Identify which cell holds the provided text, then report its (X, Y) central coordinate. 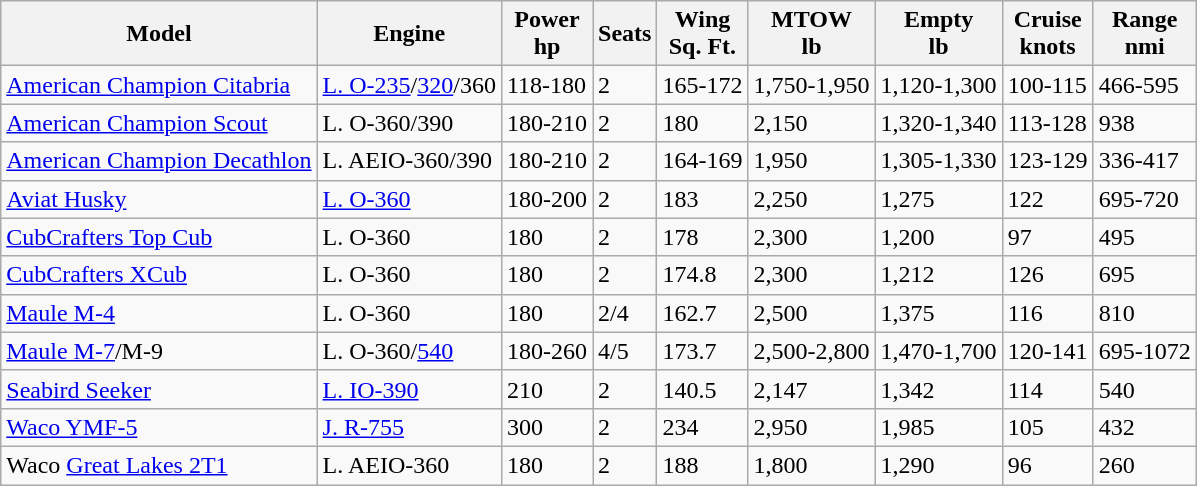
American Champion Scout (159, 123)
American Champion Citabria (159, 85)
162.7 (702, 313)
336-417 (1144, 161)
140.5 (702, 389)
540 (1144, 389)
1,275 (938, 199)
180-200 (546, 199)
1,200 (938, 237)
113-128 (1048, 123)
97 (1048, 237)
2,500 (812, 313)
695-720 (1144, 199)
260 (1144, 465)
300 (546, 427)
183 (702, 199)
495 (1144, 237)
180-260 (546, 351)
Emptylb (938, 34)
188 (702, 465)
118-180 (546, 85)
116 (1048, 313)
174.8 (702, 275)
1,950 (812, 161)
1,212 (938, 275)
Waco YMF-5 (159, 427)
114 (1048, 389)
1,320-1,340 (938, 123)
American Champion Decathlon (159, 161)
CubCrafters Top Cub (159, 237)
Model (159, 34)
432 (1144, 427)
1,985 (938, 427)
2,147 (812, 389)
L. O-360/540 (409, 351)
173.7 (702, 351)
234 (702, 427)
1,120-1,300 (938, 85)
Maule M-7/M-9 (159, 351)
J. R-755 (409, 427)
Engine (409, 34)
1,470-1,700 (938, 351)
1,342 (938, 389)
122 (1048, 199)
4/5 (625, 351)
Cruiseknots (1048, 34)
Aviat Husky (159, 199)
MTOWlb (812, 34)
L. O-235/320/360 (409, 85)
L. O-360/390 (409, 123)
120-141 (1048, 351)
CubCrafters XCub (159, 275)
2,500-2,800 (812, 351)
Powerhp (546, 34)
Rangenmi (1144, 34)
123-129 (1048, 161)
2,250 (812, 199)
1,750-1,950 (812, 85)
165-172 (702, 85)
Maule M-4 (159, 313)
164-169 (702, 161)
L. AEIO-360 (409, 465)
96 (1048, 465)
2/4 (625, 313)
1,305-1,330 (938, 161)
1,800 (812, 465)
1,290 (938, 465)
Seats (625, 34)
210 (546, 389)
2,950 (812, 427)
L. IO-390 (409, 389)
178 (702, 237)
L. AEIO-360/390 (409, 161)
Seabird Seeker (159, 389)
126 (1048, 275)
466-595 (1144, 85)
Waco Great Lakes 2T1 (159, 465)
105 (1048, 427)
1,375 (938, 313)
WingSq. Ft. (702, 34)
695-1072 (1144, 351)
2,150 (812, 123)
695 (1144, 275)
938 (1144, 123)
100-115 (1048, 85)
810 (1144, 313)
